Detect which cell encompasses the target text, then output its (X, Y) center coordinate. 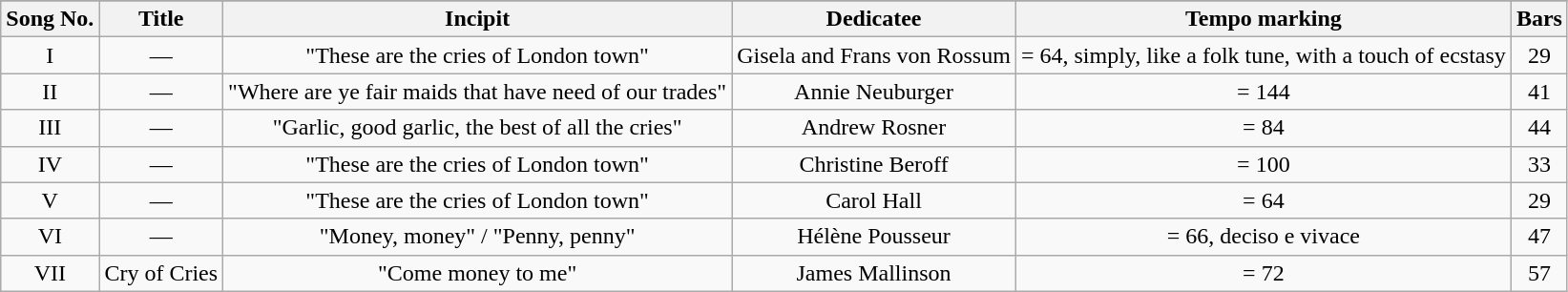
33 (1538, 164)
I (50, 55)
Dedicatee (874, 19)
II (50, 92)
47 (1538, 237)
Christine Beroff (874, 164)
= 64, simply, like a folk tune, with a touch of ecstasy (1264, 55)
Tempo marking (1264, 19)
V (50, 200)
"Come money to me" (477, 273)
= 84 (1264, 128)
"Garlic, good garlic, the best of all the cries" (477, 128)
= 100 (1264, 164)
Title (161, 19)
Incipit (477, 19)
Bars (1538, 19)
Annie Neuburger (874, 92)
Andrew Rosner (874, 128)
Cry of Cries (161, 273)
"Where are ye fair maids that have need of our trades" (477, 92)
"Money, money" / "Penny, penny" (477, 237)
= 144 (1264, 92)
= 72 (1264, 273)
Gisela and Frans von Rossum (874, 55)
Song No. (50, 19)
41 (1538, 92)
57 (1538, 273)
VI (50, 237)
= 66, deciso e vivace (1264, 237)
= 64 (1264, 200)
VII (50, 273)
Carol Hall (874, 200)
IV (50, 164)
James Mallinson (874, 273)
44 (1538, 128)
III (50, 128)
Hélène Pousseur (874, 237)
